Search for the cell housing the specified text and yield its (X, Y) center coordinate. 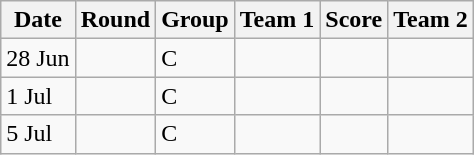
Team 2 (431, 20)
Team 1 (277, 20)
Round (115, 20)
28 Jun (38, 58)
Group (196, 20)
Date (38, 20)
5 Jul (38, 134)
1 Jul (38, 96)
Score (354, 20)
